Output the [x, y] coordinate of the center of the cell containing the given text.  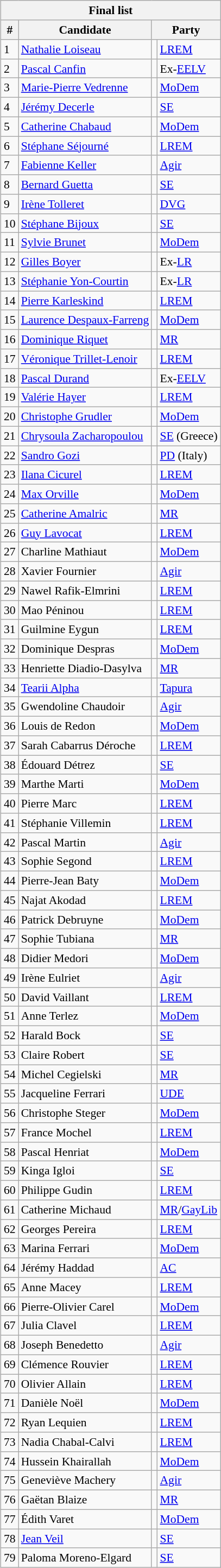
12 [10, 262]
Pascal Durand [85, 378]
Catherine Chabaud [85, 127]
Valérie Hayer [85, 397]
SE (Greece) [188, 436]
69 [10, 1364]
41 [10, 823]
19 [10, 397]
33 [10, 668]
Final list [111, 10]
45 [10, 900]
Pascal Martin [85, 842]
50 [10, 997]
Clémence Rouvier [85, 1364]
Marina Ferrari [85, 1248]
58 [10, 1152]
Guilmine Eygun [85, 629]
Pierre Marc [85, 804]
Gilles Boyer [85, 262]
53 [10, 1055]
Guy Lavocat [85, 533]
Tapura [188, 687]
Gwendoline Chaudoir [85, 707]
13 [10, 281]
Anne Terlez [85, 1016]
21 [10, 436]
Tearii Alpha [85, 687]
Mao Péninou [85, 610]
Stéphane Bijoux [85, 223]
Chrysoula Zacharopoulou [85, 436]
Hussein Khairallah [85, 1461]
65 [10, 1287]
Sandro Gozi [85, 456]
8 [10, 185]
59 [10, 1171]
Julia Clavel [85, 1326]
Sarah Cabarrus Déroche [85, 745]
66 [10, 1306]
Édouard Détrez [85, 765]
Catherine Amalric [85, 514]
62 [10, 1229]
Dominique Despras [85, 649]
43 [10, 862]
77 [10, 1519]
Joseph Benedetto [85, 1345]
David Vaillant [85, 997]
Max Orville [85, 494]
Véronique Trillet-Lenoir [85, 359]
Xavier Fournier [85, 571]
71 [10, 1403]
Irène Eulriet [85, 978]
44 [10, 881]
Jérémy Decerle [85, 107]
Geneviève Machery [85, 1481]
39 [10, 784]
27 [10, 552]
AC [188, 1268]
76 [10, 1500]
7 [10, 165]
79 [10, 1558]
55 [10, 1093]
31 [10, 629]
# [10, 30]
78 [10, 1539]
4 [10, 107]
Marie-Pierre Vedrenne [85, 88]
40 [10, 804]
Stéphanie Yon-Courtin [85, 281]
Kinga Igloi [85, 1171]
5 [10, 127]
Henriette Diadio-Dasylva [85, 668]
35 [10, 707]
Christophe Grudler [85, 416]
52 [10, 1035]
1 [10, 49]
Christophe Steger [85, 1113]
Pierre Karleskind [85, 301]
Jean Veil [85, 1539]
32 [10, 649]
Dominique Riquet [85, 339]
Jacqueline Ferrari [85, 1093]
Ryan Lequien [85, 1422]
Catherine Michaud [85, 1210]
Pierre-Olivier Carel [85, 1306]
57 [10, 1133]
Charline Mathiaut [85, 552]
Nawel Rafik-Elmrini [85, 591]
Nadia Chabal-Calvi [85, 1442]
Stéphane Séjourné [85, 146]
Didier Medori [85, 958]
17 [10, 359]
Pascal Henriat [85, 1152]
67 [10, 1326]
Laurence Despaux-Farreng [85, 320]
60 [10, 1190]
61 [10, 1210]
Paloma Moreno-Elgard [85, 1558]
15 [10, 320]
Ilana Cicurel [85, 475]
64 [10, 1268]
Harald Bock [85, 1035]
3 [10, 88]
56 [10, 1113]
France Mochel [85, 1133]
Bernard Guetta [85, 185]
6 [10, 146]
18 [10, 378]
Pierre-Jean Baty [85, 881]
10 [10, 223]
Olivier Allain [85, 1384]
28 [10, 571]
Irène Tolleret [85, 204]
24 [10, 494]
26 [10, 533]
47 [10, 939]
49 [10, 978]
Fabienne Keller [85, 165]
Stéphanie Villemin [85, 823]
9 [10, 204]
51 [10, 1016]
Georges Pereira [85, 1229]
2 [10, 68]
Édith Varet [85, 1519]
Candidate [85, 30]
72 [10, 1422]
Najat Akodad [85, 900]
Sylvie Brunet [85, 243]
Jérémy Haddad [85, 1268]
Louis de Redon [85, 726]
DVG [188, 204]
73 [10, 1442]
PD (Italy) [188, 456]
MR/GayLib [188, 1210]
14 [10, 301]
Marthe Marti [85, 784]
68 [10, 1345]
Sophie Segond [85, 862]
30 [10, 610]
36 [10, 726]
Gaëtan Blaize [85, 1500]
74 [10, 1461]
34 [10, 687]
20 [10, 416]
16 [10, 339]
22 [10, 456]
Philippe Gudin [85, 1190]
48 [10, 958]
UDE [188, 1093]
75 [10, 1481]
Nathalie Loiseau [85, 49]
25 [10, 514]
Anne Macey [85, 1287]
37 [10, 745]
Claire Robert [85, 1055]
Pascal Canfin [85, 68]
38 [10, 765]
46 [10, 920]
Sophie Tubiana [85, 939]
70 [10, 1384]
Patrick Debruyne [85, 920]
29 [10, 591]
42 [10, 842]
54 [10, 1074]
63 [10, 1248]
Danièle Noël [85, 1403]
11 [10, 243]
Michel Cegielski [85, 1074]
23 [10, 475]
Party [186, 30]
